Pinpoint the cell where the given text exists, returning its [x, y] midpoint coordinate. 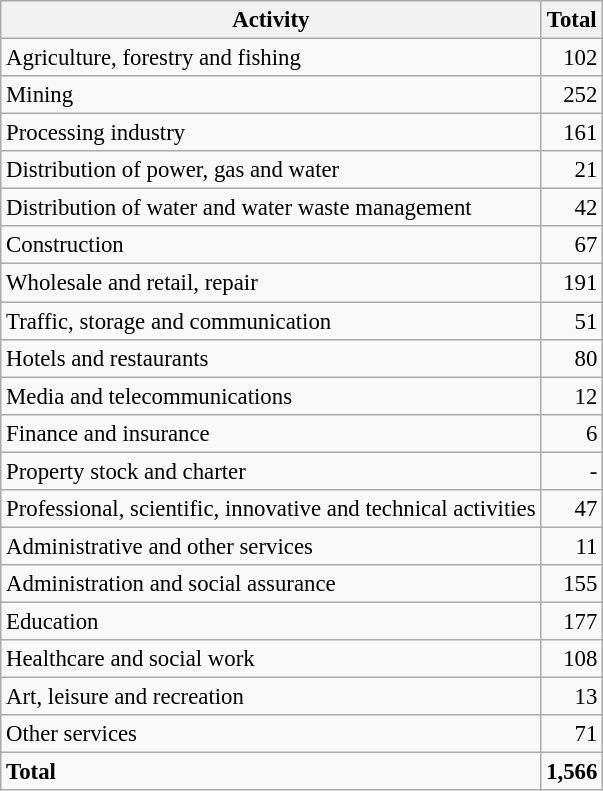
Administrative and other services [271, 546]
67 [572, 245]
Professional, scientific, innovative and technical activities [271, 509]
11 [572, 546]
42 [572, 208]
Construction [271, 245]
Hotels and restaurants [271, 358]
6 [572, 433]
21 [572, 170]
Finance and insurance [271, 433]
51 [572, 321]
155 [572, 584]
Other services [271, 734]
Mining [271, 95]
71 [572, 734]
Processing industry [271, 133]
80 [572, 358]
191 [572, 283]
Traffic, storage and communication [271, 321]
Agriculture, forestry and fishing [271, 58]
Art, leisure and recreation [271, 697]
Property stock and charter [271, 471]
Healthcare and social work [271, 659]
108 [572, 659]
Wholesale and retail, repair [271, 283]
252 [572, 95]
Distribution of power, gas and water [271, 170]
47 [572, 509]
1,566 [572, 772]
13 [572, 697]
12 [572, 396]
Education [271, 621]
- [572, 471]
Distribution of water and water waste management [271, 208]
102 [572, 58]
Media and telecommunications [271, 396]
161 [572, 133]
Activity [271, 20]
Administration and social assurance [271, 584]
177 [572, 621]
